Return the (x, y) coordinate for the center point of the cell that contains the specified text.  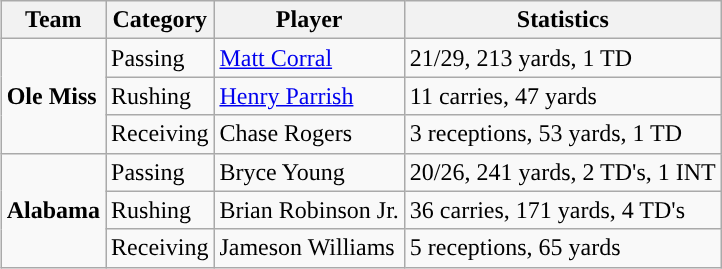
Chase Rogers (309, 134)
Henry Parrish (309, 96)
20/26, 241 yards, 2 TD's, 1 INT (562, 172)
5 receptions, 65 yards (562, 248)
Jameson Williams (309, 248)
Player (309, 20)
Ole Miss (53, 96)
Team (53, 20)
36 carries, 171 yards, 4 TD's (562, 210)
Category (160, 20)
11 carries, 47 yards (562, 96)
Bryce Young (309, 172)
Brian Robinson Jr. (309, 210)
3 receptions, 53 yards, 1 TD (562, 134)
Statistics (562, 20)
Matt Corral (309, 58)
Alabama (53, 210)
21/29, 213 yards, 1 TD (562, 58)
